Return the [X, Y] coordinate for the center point of the cell that contains the specified text.  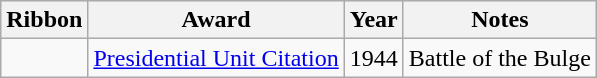
1944 [374, 58]
Ribbon [44, 20]
Battle of the Bulge [500, 58]
Notes [500, 20]
Presidential Unit Citation [216, 58]
Award [216, 20]
Year [374, 20]
